Search for the cell housing the specified text and yield its (x, y) center coordinate. 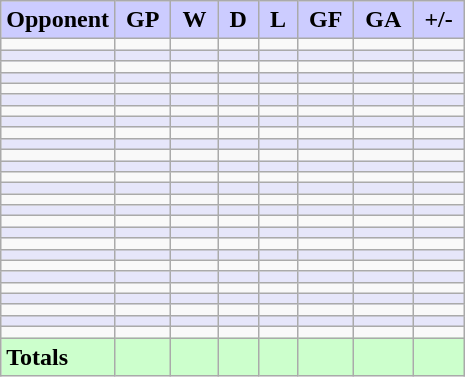
Totals (58, 357)
GF (325, 20)
W (194, 20)
GA (384, 20)
+/- (438, 20)
Opponent (58, 20)
GP (143, 20)
D (238, 20)
L (278, 20)
